Extract the (X, Y) coordinate from the center of the cell holding the provided text.  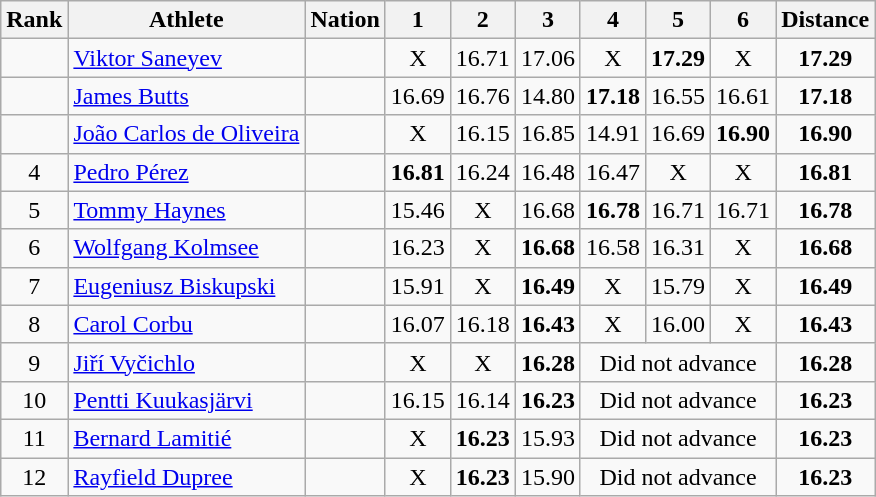
16.14 (482, 400)
Viktor Saneyev (186, 58)
7 (34, 286)
16.76 (482, 96)
15.90 (548, 477)
16.00 (678, 324)
15.46 (418, 210)
16.47 (612, 172)
15.79 (678, 286)
Athlete (186, 20)
16.07 (418, 324)
Pentti Kuukasjärvi (186, 400)
James Butts (186, 96)
12 (34, 477)
14.80 (548, 96)
Jiří Vyčichlo (186, 362)
15.91 (418, 286)
Distance (826, 20)
16.58 (612, 248)
3 (548, 20)
8 (34, 324)
16.55 (678, 96)
16.61 (744, 96)
Eugeniusz Biskupski (186, 286)
17.06 (548, 58)
11 (34, 438)
2 (482, 20)
9 (34, 362)
Nation (345, 20)
1 (418, 20)
Tommy Haynes (186, 210)
16.85 (548, 134)
Rayfield Dupree (186, 477)
15.93 (548, 438)
Carol Corbu (186, 324)
16.18 (482, 324)
Wolfgang Kolmsee (186, 248)
16.48 (548, 172)
João Carlos de Oliveira (186, 134)
16.24 (482, 172)
Bernard Lamitié (186, 438)
10 (34, 400)
14.91 (612, 134)
Pedro Pérez (186, 172)
Rank (34, 20)
16.31 (678, 248)
